Determine the (x, y) coordinate at the center of the cell enclosing the given text.  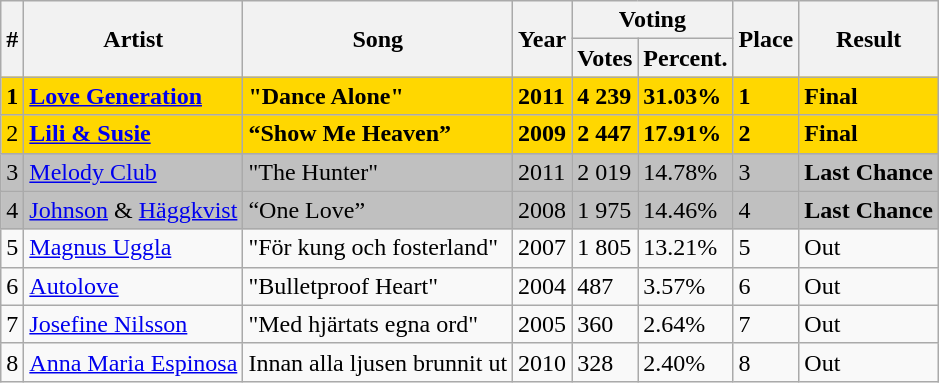
Voting (652, 20)
2005 (542, 324)
14.78% (686, 172)
2007 (542, 248)
Percent. (686, 58)
14.46% (686, 210)
17.91% (686, 134)
“One Love” (378, 210)
Lili & Susie (134, 134)
2009 (542, 134)
Place (766, 39)
4 239 (605, 96)
13.21% (686, 248)
Magnus Uggla (134, 248)
Autolove (134, 286)
# (12, 39)
2.64% (686, 324)
"Med hjärtats egna ord" (378, 324)
2 447 (605, 134)
2004 (542, 286)
3.57% (686, 286)
Love Generation (134, 96)
2.40% (686, 362)
1 975 (605, 210)
"Bulletproof Heart" (378, 286)
Result (869, 39)
2010 (542, 362)
Votes (605, 58)
2 019 (605, 172)
"Dance Alone" (378, 96)
"För kung och fosterland" (378, 248)
31.03% (686, 96)
Innan alla ljusen brunnit ut (378, 362)
Artist (134, 39)
487 (605, 286)
Song (378, 39)
Johnson & Häggkvist (134, 210)
Melody Club (134, 172)
"The Hunter" (378, 172)
360 (605, 324)
2008 (542, 210)
Josefine Nilsson (134, 324)
“Show Me Heaven” (378, 134)
Anna Maria Espinosa (134, 362)
Year (542, 39)
328 (605, 362)
1 805 (605, 248)
